Scan for the cell matching the given text and deliver its [x, y] coordinate at center. 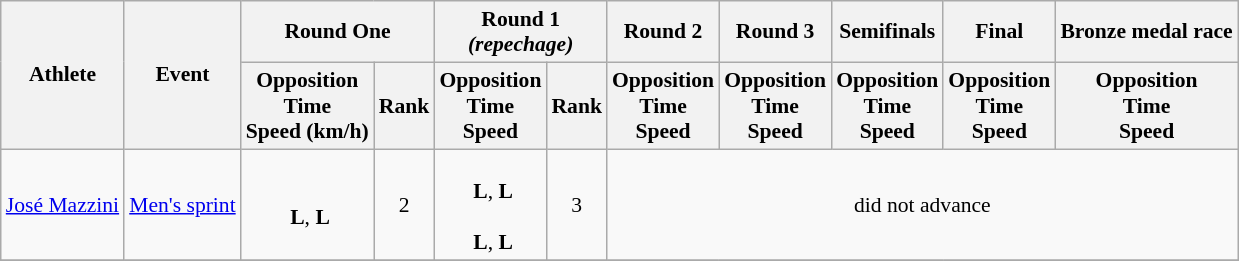
Event [182, 75]
Round 2 [663, 32]
Men's sprint [182, 205]
did not advance [922, 205]
Round 3 [775, 32]
Bronze medal race [1146, 32]
OppositionTimeSpeed (km/h) [308, 106]
Final [999, 32]
L, L [308, 205]
Round 1(repechage) [520, 32]
José Mazzini [62, 205]
Athlete [62, 75]
2 [404, 205]
3 [576, 205]
Semifinals [887, 32]
L, L L, L [490, 205]
Round One [338, 32]
